Output the (X, Y) coordinate of the center of the cell containing the given text.  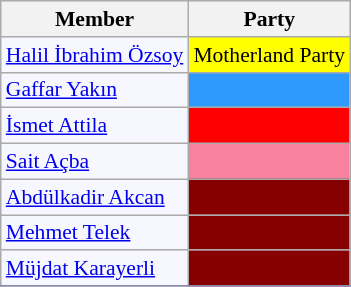
Gaffar Yakın (95, 90)
Member (95, 19)
İsmet Attila (95, 126)
Müjdat Karayerli (95, 269)
Party (269, 19)
Sait Açba (95, 162)
Abdülkadir Akcan (95, 197)
Halil İbrahim Özsoy (95, 55)
Mehmet Telek (95, 233)
Motherland Party (269, 55)
